Provide the (x, y) coordinate of the cell's center where the given text is located.  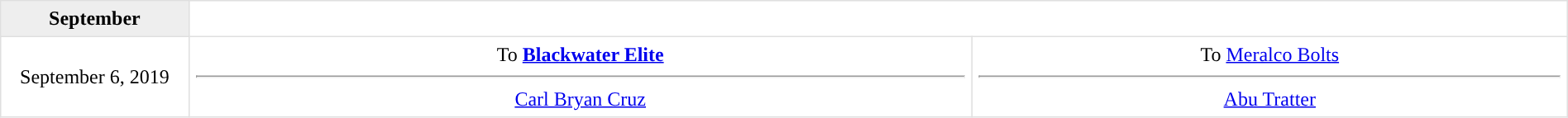
September 6, 2019 (94, 77)
To Meralco BoltsAbu Tratter (1269, 77)
September (94, 19)
To Blackwater EliteCarl Bryan Cruz (581, 77)
